Determine the (x, y) coordinate at the center of the cell enclosing the given text.  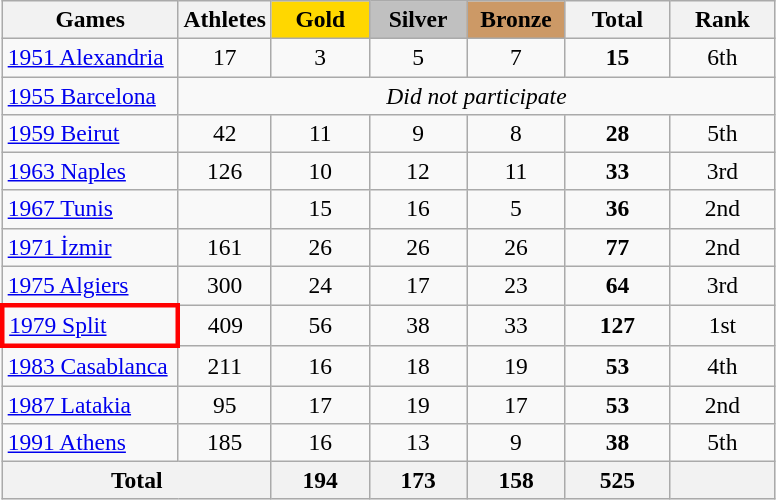
1971 İzmir (90, 247)
Gold (320, 19)
1967 Tunis (90, 209)
36 (618, 209)
161 (224, 247)
Bronze (516, 19)
Athletes (224, 19)
1st (722, 326)
211 (224, 366)
Games (90, 19)
Silver (418, 19)
4th (722, 366)
24 (320, 286)
12 (418, 171)
1975 Algiers (90, 286)
1963 Naples (90, 171)
95 (224, 404)
10 (320, 171)
173 (418, 480)
158 (516, 480)
23 (516, 286)
7 (516, 57)
300 (224, 286)
126 (224, 171)
56 (320, 326)
1979 Split (90, 326)
64 (618, 286)
127 (618, 326)
1987 Latakia (90, 404)
6th (722, 57)
1983 Casablanca (90, 366)
1955 Barcelona (90, 95)
1991 Athens (90, 442)
185 (224, 442)
13 (418, 442)
194 (320, 480)
28 (618, 133)
Did not participate (476, 95)
1951 Alexandria (90, 57)
409 (224, 326)
525 (618, 480)
Rank (722, 19)
42 (224, 133)
77 (618, 247)
18 (418, 366)
1959 Beirut (90, 133)
3 (320, 57)
8 (516, 133)
